Provide the (X, Y) coordinate of the cell's center where the given text is located.  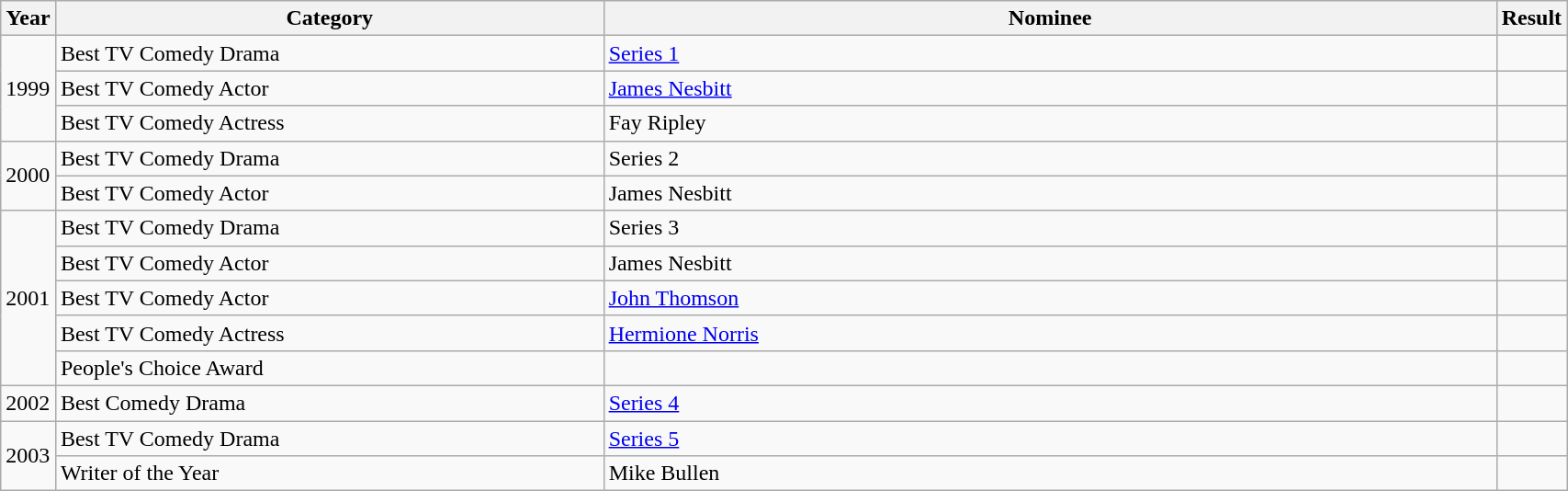
Result (1531, 18)
Series 1 (1050, 53)
2003 (28, 456)
Fay Ripley (1050, 123)
Year (28, 18)
Best Comedy Drama (329, 403)
Nominee (1050, 18)
Mike Bullen (1050, 474)
Category (329, 18)
2000 (28, 176)
2002 (28, 403)
Series 5 (1050, 439)
People's Choice Award (329, 368)
2001 (28, 298)
Hermione Norris (1050, 333)
1999 (28, 88)
Writer of the Year (329, 474)
John Thomson (1050, 298)
Series 2 (1050, 158)
Series 4 (1050, 403)
Series 3 (1050, 228)
